Find where the given text appears and provide that cell's center as [X, Y] coordinate. 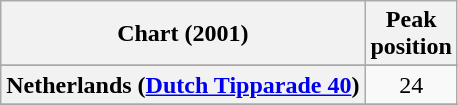
Netherlands (Dutch Tipparade 40) [183, 85]
24 [411, 85]
Peakposition [411, 34]
Chart (2001) [183, 34]
